Detect which cell encompasses the target text, then output its (X, Y) center coordinate. 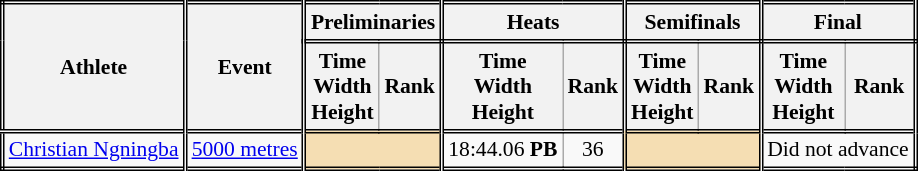
5000 metres (244, 150)
Heats (534, 22)
Event (244, 67)
18:44.06 PB (502, 150)
Final (838, 22)
36 (593, 150)
Preliminaries (372, 22)
Athlete (94, 67)
Christian Ngningba (94, 150)
Semifinals (693, 22)
Did not advance (838, 150)
